Detect which cell encompasses the target text, then output its (X, Y) center coordinate. 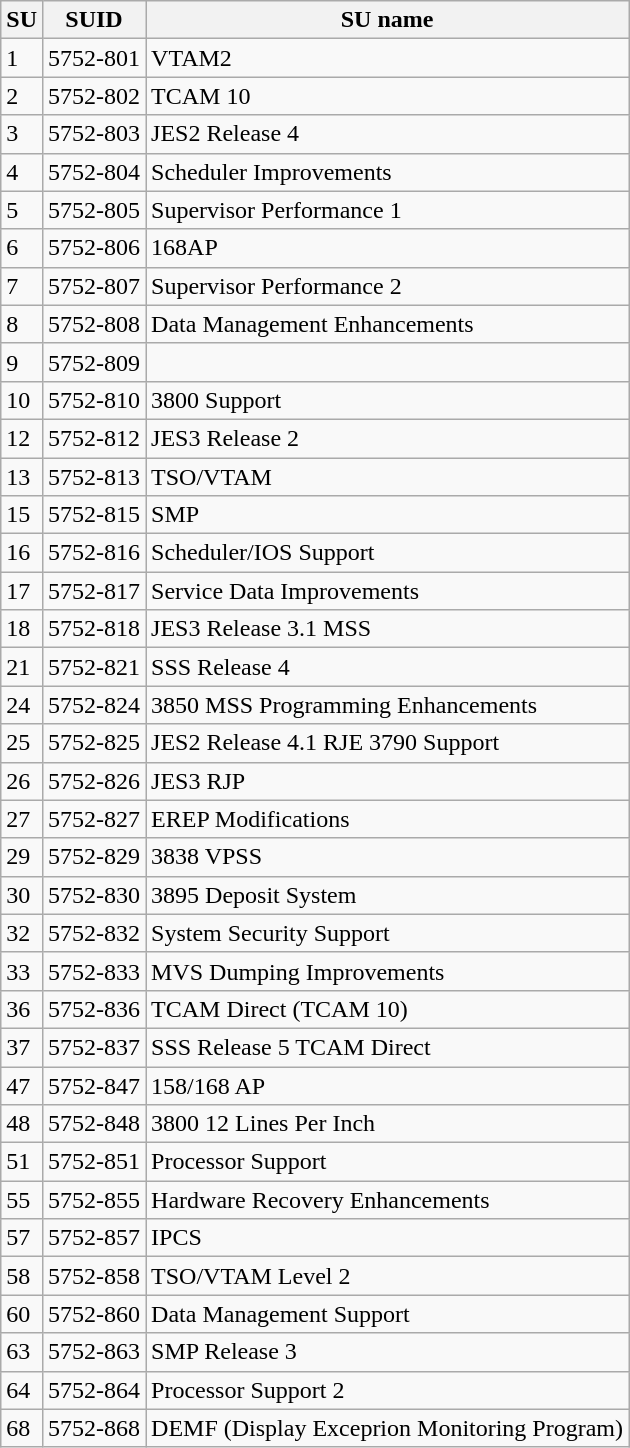
58 (22, 1276)
21 (22, 667)
5752-857 (94, 1238)
5752-832 (94, 933)
1 (22, 58)
29 (22, 857)
64 (22, 1390)
3895 Deposit System (388, 895)
VTAM2 (388, 58)
26 (22, 781)
47 (22, 1085)
TSO/VTAM (388, 477)
Data Management Enhancements (388, 324)
3 (22, 134)
33 (22, 971)
158/168 AP (388, 1085)
Processor Support (388, 1162)
5752-806 (94, 248)
JES2 Release 4.1 RJE 3790 Support (388, 743)
5752-830 (94, 895)
5752-813 (94, 477)
5752-815 (94, 515)
10 (22, 400)
5752-833 (94, 971)
Hardware Recovery Enhancements (388, 1200)
32 (22, 933)
57 (22, 1238)
SMP Release 3 (388, 1352)
Scheduler Improvements (388, 172)
5752-848 (94, 1124)
5752-802 (94, 96)
MVS Dumping Improvements (388, 971)
SU name (388, 20)
51 (22, 1162)
JES2 Release 4 (388, 134)
5752-868 (94, 1428)
5 (22, 210)
5752-827 (94, 819)
5752-803 (94, 134)
60 (22, 1314)
JES3 Release 3.1 MSS (388, 629)
Data Management Support (388, 1314)
EREP Modifications (388, 819)
5752-818 (94, 629)
5752-809 (94, 362)
5752-825 (94, 743)
37 (22, 1047)
5752-804 (94, 172)
5752-810 (94, 400)
25 (22, 743)
DEMF (Display Exceprion Monitoring Program) (388, 1428)
SSS Release 4 (388, 667)
JES3 Release 2 (388, 438)
System Security Support (388, 933)
5752-829 (94, 857)
16 (22, 553)
Supervisor Performance 1 (388, 210)
5752-807 (94, 286)
7 (22, 286)
68 (22, 1428)
5752-816 (94, 553)
55 (22, 1200)
6 (22, 248)
5752-805 (94, 210)
Scheduler/IOS Support (388, 553)
TSO/VTAM Level 2 (388, 1276)
Supervisor Performance 2 (388, 286)
15 (22, 515)
3800 12 Lines Per Inch (388, 1124)
SUID (94, 20)
48 (22, 1124)
8 (22, 324)
5752-847 (94, 1085)
5752-851 (94, 1162)
3838 VPSS (388, 857)
5752-817 (94, 591)
5752-837 (94, 1047)
17 (22, 591)
5752-863 (94, 1352)
5752-801 (94, 58)
27 (22, 819)
13 (22, 477)
TCAM 10 (388, 96)
TCAM Direct (TCAM 10) (388, 1009)
3800 Support (388, 400)
5752-860 (94, 1314)
5752-826 (94, 781)
5752-808 (94, 324)
Processor Support 2 (388, 1390)
SU (22, 20)
63 (22, 1352)
12 (22, 438)
9 (22, 362)
168AP (388, 248)
5752-821 (94, 667)
24 (22, 705)
5752-858 (94, 1276)
IPCS (388, 1238)
SSS Release 5 TCAM Direct (388, 1047)
5752-812 (94, 438)
5752-864 (94, 1390)
Service Data Improvements (388, 591)
3850 MSS Programming Enhancements (388, 705)
4 (22, 172)
2 (22, 96)
5752-836 (94, 1009)
5752-855 (94, 1200)
18 (22, 629)
36 (22, 1009)
SMP (388, 515)
JES3 RJP (388, 781)
5752-824 (94, 705)
30 (22, 895)
